Find where the given text appears and provide that cell's center as [X, Y] coordinate. 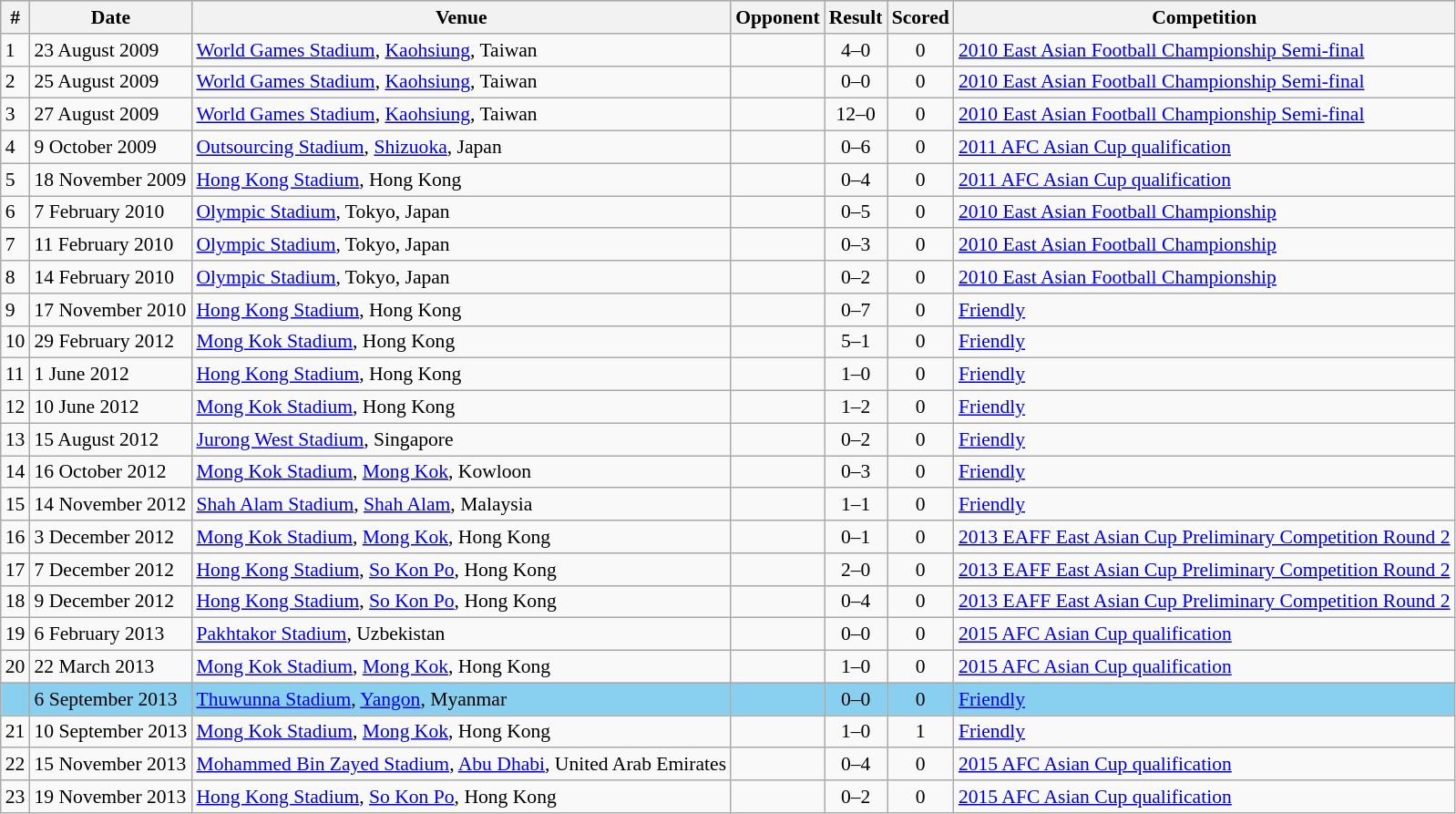
12–0 [856, 115]
4–0 [856, 50]
9 December 2012 [110, 602]
16 October 2012 [110, 472]
Scored [920, 17]
19 November 2013 [110, 797]
19 [15, 634]
5–1 [856, 342]
6 [15, 212]
0–1 [856, 537]
9 October 2009 [110, 148]
# [15, 17]
Pakhtakor Stadium, Uzbekistan [461, 634]
18 November 2009 [110, 180]
14 November 2012 [110, 505]
0–6 [856, 148]
16 [15, 537]
20 [15, 667]
0–7 [856, 310]
Jurong West Stadium, Singapore [461, 439]
17 [15, 570]
Shah Alam Stadium, Shah Alam, Malaysia [461, 505]
3 December 2012 [110, 537]
3 [15, 115]
13 [15, 439]
25 August 2009 [110, 82]
10 June 2012 [110, 407]
0–5 [856, 212]
23 [15, 797]
Competition [1205, 17]
10 [15, 342]
22 March 2013 [110, 667]
15 November 2013 [110, 765]
11 [15, 375]
4 [15, 148]
Mohammed Bin Zayed Stadium, Abu Dhabi, United Arab Emirates [461, 765]
15 August 2012 [110, 439]
6 September 2013 [110, 699]
14 [15, 472]
1–1 [856, 505]
21 [15, 732]
Outsourcing Stadium, Shizuoka, Japan [461, 148]
1–2 [856, 407]
15 [15, 505]
1 June 2012 [110, 375]
18 [15, 602]
Mong Kok Stadium, Mong Kok, Kowloon [461, 472]
17 November 2010 [110, 310]
6 February 2013 [110, 634]
Venue [461, 17]
8 [15, 277]
2–0 [856, 570]
9 [15, 310]
Result [856, 17]
Opponent [778, 17]
7 February 2010 [110, 212]
2 [15, 82]
27 August 2009 [110, 115]
29 February 2012 [110, 342]
12 [15, 407]
11 February 2010 [110, 245]
7 December 2012 [110, 570]
Thuwunna Stadium, Yangon, Myanmar [461, 699]
22 [15, 765]
5 [15, 180]
7 [15, 245]
10 September 2013 [110, 732]
Date [110, 17]
23 August 2009 [110, 50]
14 February 2010 [110, 277]
